Output the [X, Y] coordinate of the center of the cell containing the given text.  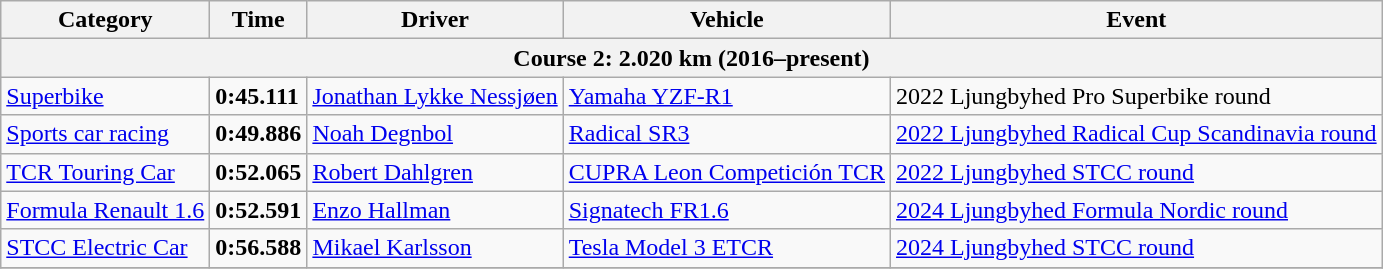
Sports car racing [106, 134]
0:52.591 [258, 210]
Mikael Karlsson [435, 248]
0:45.111 [258, 96]
Robert Dahlgren [435, 172]
2022 Ljungbyhed STCC round [1137, 172]
Superbike [106, 96]
Course 2: 2.020 km (2016–present) [692, 58]
Event [1137, 20]
2022 Ljungbyhed Radical Cup Scandinavia round [1137, 134]
Enzo Hallman [435, 210]
CUPRA Leon Competición TCR [726, 172]
Driver [435, 20]
Tesla Model 3 ETCR [726, 248]
Yamaha YZF-R1 [726, 96]
Radical SR3 [726, 134]
0:52.065 [258, 172]
Noah Degnbol [435, 134]
2024 Ljungbyhed STCC round [1137, 248]
TCR Touring Car [106, 172]
2024 Ljungbyhed Formula Nordic round [1137, 210]
STCC Electric Car [106, 248]
Category [106, 20]
Vehicle [726, 20]
Signatech FR1.6 [726, 210]
0:56.588 [258, 248]
Formula Renault 1.6 [106, 210]
2022 Ljungbyhed Pro Superbike round [1137, 96]
Time [258, 20]
0:49.886 [258, 134]
Jonathan Lykke Nessjøen [435, 96]
